Determine the [X, Y] coordinate at the center of the cell enclosing the given text.  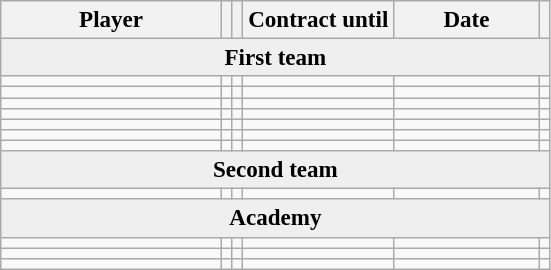
First team [276, 58]
Contract until [318, 20]
Academy [276, 219]
Second team [276, 170]
Player [112, 20]
Date [467, 20]
